Locate the cell with the specified text and output its [x, y] center coordinate. 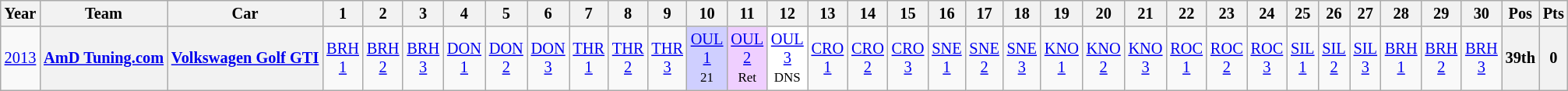
29 [1441, 13]
6 [548, 13]
KNO1 [1062, 58]
SIL1 [1302, 58]
DON1 [464, 58]
20 [1104, 13]
5 [506, 13]
Pos [1520, 13]
17 [985, 13]
8 [628, 13]
THR2 [628, 58]
DON2 [506, 58]
1 [343, 13]
SIL3 [1365, 58]
SIL2 [1334, 58]
AmD Tuning.com [104, 58]
26 [1334, 13]
22 [1186, 13]
15 [908, 13]
4 [464, 13]
19 [1062, 13]
11 [747, 13]
27 [1365, 13]
OUL2Ret [747, 58]
OUL121 [707, 58]
OUL3DNS [788, 58]
KNO3 [1146, 58]
ROC3 [1267, 58]
2 [383, 13]
23 [1227, 13]
CRO3 [908, 58]
25 [1302, 13]
KNO2 [1104, 58]
SNE1 [946, 58]
ROC2 [1227, 58]
Car [245, 13]
9 [667, 13]
DON3 [548, 58]
CRO2 [868, 58]
21 [1146, 13]
Team [104, 13]
39th [1520, 58]
30 [1482, 13]
THR3 [667, 58]
16 [946, 13]
ROC1 [1186, 58]
0 [1553, 58]
12 [788, 13]
10 [707, 13]
Pts [1553, 13]
18 [1022, 13]
7 [588, 13]
SNE2 [985, 58]
Volkswagen Golf GTI [245, 58]
2013 [20, 58]
13 [828, 13]
3 [423, 13]
24 [1267, 13]
28 [1401, 13]
Year [20, 13]
14 [868, 13]
SNE3 [1022, 58]
THR1 [588, 58]
CRO1 [828, 58]
